Pinpoint the cell where the given text exists, returning its (X, Y) midpoint coordinate. 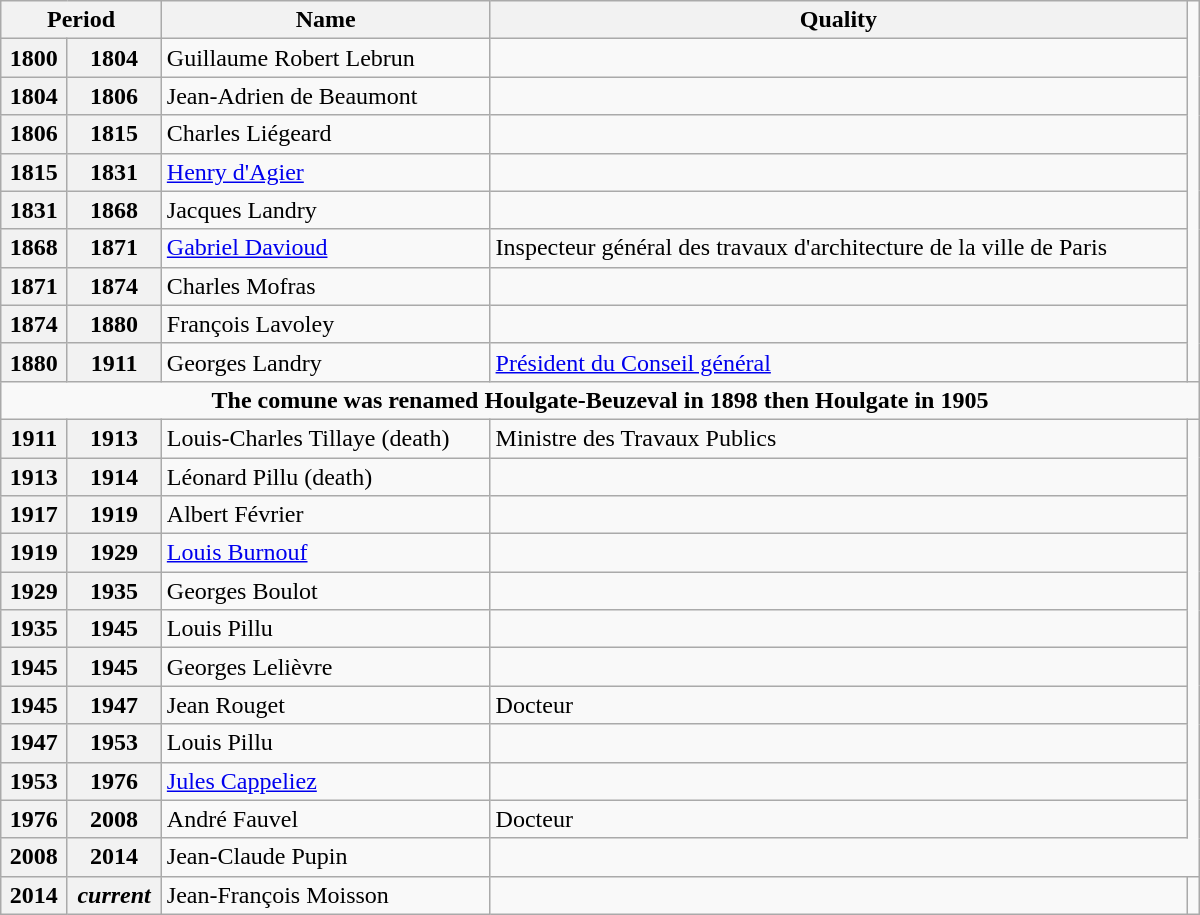
Jean Rouget (326, 705)
Jean-Claude Pupin (326, 857)
Georges Landry (326, 362)
André Fauvel (326, 819)
Period (82, 20)
Charles Liégeard (326, 134)
Henry d'Agier (326, 172)
The comune was renamed Houlgate-Beuzeval in 1898 then Houlgate in 1905 (600, 400)
current (114, 895)
François Lavoley (326, 324)
1917 (34, 515)
Jacques Landry (326, 210)
Charles Mofras (326, 286)
Président du Conseil général (838, 362)
Jean-Adrien de Beaumont (326, 96)
Ministre des Travaux Publics (838, 438)
1914 (114, 477)
Georges Lelièvre (326, 667)
Louis-Charles Tillaye (death) (326, 438)
Quality (838, 20)
Albert Février (326, 515)
1800 (34, 58)
Inspecteur général des travaux d'architecture de la ville de Paris (838, 248)
Léonard Pillu (death) (326, 477)
Jean-François Moisson (326, 895)
Georges Boulot (326, 591)
Louis Burnouf (326, 553)
Gabriel Davioud (326, 248)
Guillaume Robert Lebrun (326, 58)
Jules Cappeliez (326, 781)
Name (326, 20)
